Identify which cell holds the provided text, then report its [X, Y] central coordinate. 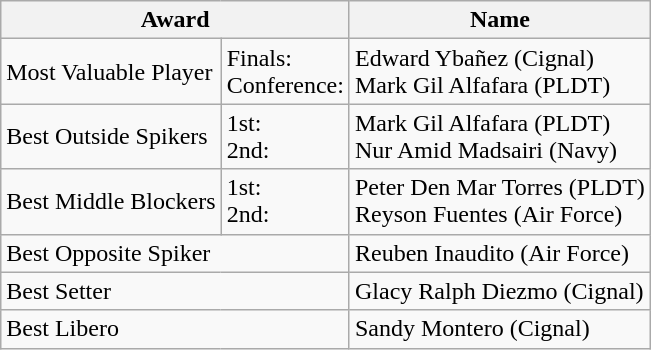
Sandy Montero (Cignal) [500, 329]
Mark Gil Alfafara (PLDT)Nur Amid Madsairi (Navy) [500, 136]
Peter Den Mar Torres (PLDT)Reyson Fuentes (Air Force) [500, 202]
Most Valuable Player [111, 72]
Glacy Ralph Diezmo (Cignal) [500, 291]
Best Setter [176, 291]
Award [176, 20]
Edward Ybañez (Cignal)Mark Gil Alfafara (PLDT) [500, 72]
Finals:Conference: [285, 72]
Reuben Inaudito (Air Force) [500, 253]
Name [500, 20]
Best Libero [176, 329]
Best Middle Blockers [111, 202]
Best Opposite Spiker [176, 253]
Best Outside Spikers [111, 136]
